Locate the cell with the specified text and output its (X, Y) center coordinate. 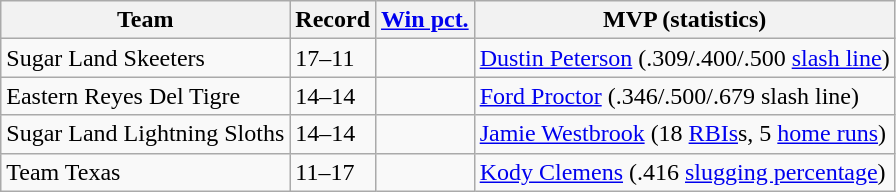
11–17 (333, 172)
Team (146, 20)
Eastern Reyes Del Tigre (146, 96)
Record (333, 20)
Win pct. (426, 20)
17–11 (333, 58)
Sugar Land Skeeters (146, 58)
Sugar Land Lightning Sloths (146, 134)
Dustin Peterson (.309/.400/.500 slash line) (684, 58)
MVP (statistics) (684, 20)
Team Texas (146, 172)
Kody Clemens (.416 slugging percentage) (684, 172)
Ford Proctor (.346/.500/.679 slash line) (684, 96)
Jamie Westbrook (18 RBIss, 5 home runs) (684, 134)
